Identify which cell holds the provided text, then report its (x, y) central coordinate. 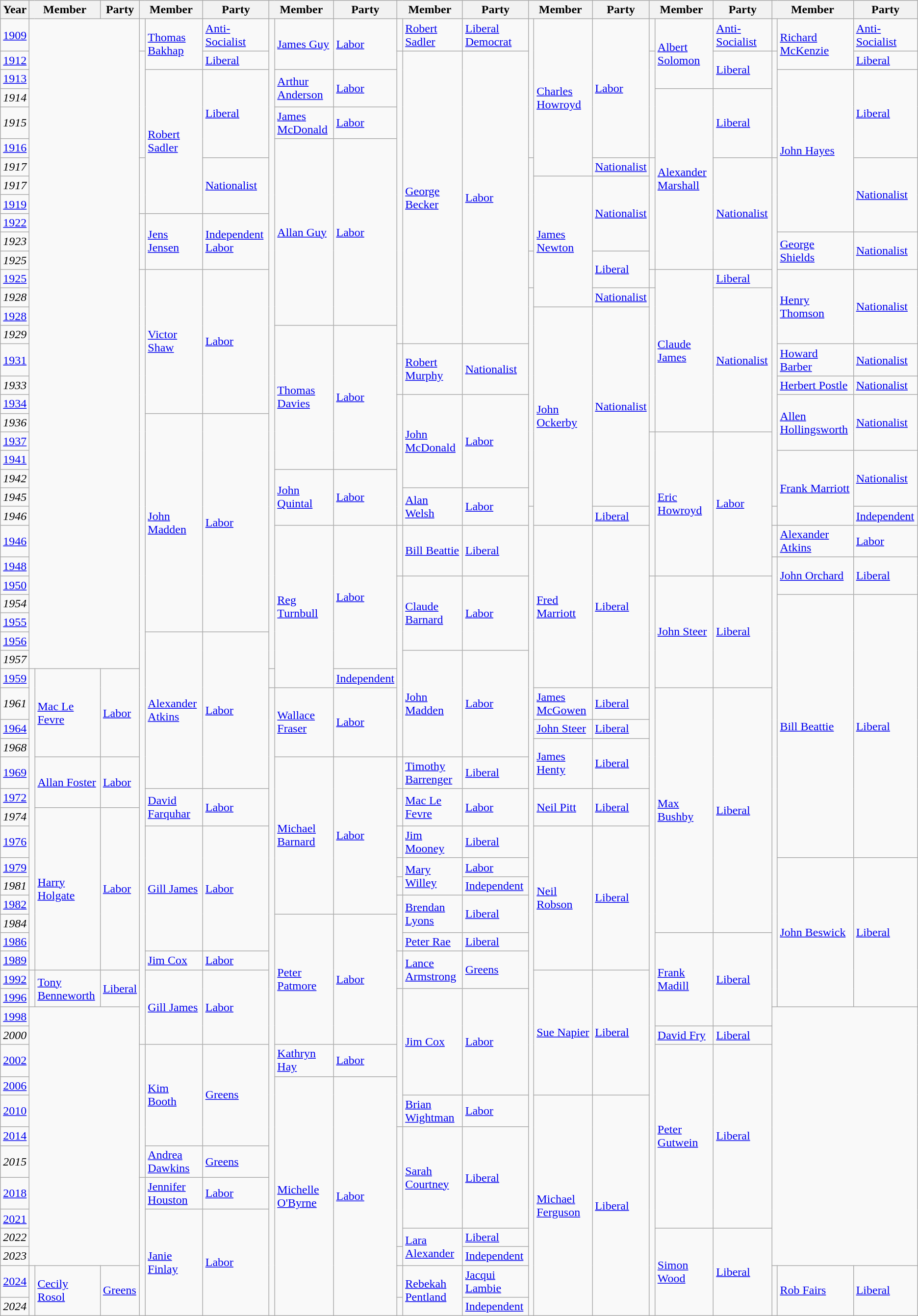
Charles Howroyd (563, 98)
1913 (15, 79)
Jens Jensen (174, 241)
Lance Armstrong (433, 970)
1955 (15, 622)
1942 (15, 478)
2002 (15, 1061)
1914 (15, 98)
1912 (15, 60)
Michael Barnard (304, 835)
1986 (15, 942)
Thomas Bakhap (174, 44)
1937 (15, 441)
James Henty (563, 764)
John Ockerby (563, 416)
Peter Rae (433, 942)
Sue Napier (563, 1032)
Alexander Marshall (684, 179)
Sarah Courtney (433, 1177)
1974 (15, 817)
1948 (15, 566)
1956 (15, 641)
1989 (15, 961)
1922 (15, 223)
Arthur Anderson (304, 88)
James McGowen (563, 704)
1919 (15, 204)
1968 (15, 747)
1984 (15, 923)
Alan Welsh (433, 506)
2000 (15, 1035)
2021 (15, 1218)
Richard McKenzie (815, 44)
2010 (15, 1111)
Janie Finlay (174, 1263)
1923 (15, 241)
Howard Barber (815, 360)
Kim Booth (174, 1095)
Jennifer Houston (174, 1193)
1941 (15, 460)
John McDonald (433, 441)
Thomas Davies (304, 397)
George Becker (433, 198)
James McDonald (304, 123)
John Hayes (815, 151)
John Orchard (815, 575)
Year (15, 10)
Fred Marriott (563, 606)
Albert Solomon (684, 54)
Liberal Democrat (495, 35)
1916 (15, 148)
2023 (15, 1256)
Rebekah Pentland (433, 1291)
David Farquhar (174, 807)
Jacqui Lambie (495, 1281)
Peter Gutwein (684, 1136)
Max Bushby (684, 810)
Allen Hollingsworth (815, 422)
Neil Robson (563, 898)
Brendan Lyons (433, 914)
1979 (15, 867)
2015 (15, 1162)
1915 (15, 123)
1950 (15, 585)
1981 (15, 886)
1934 (15, 404)
1959 (15, 678)
Independent Labor (236, 241)
2006 (15, 1086)
Claude James (684, 351)
Allan Foster (68, 782)
Neil Pitt (563, 807)
Herbert Postle (815, 385)
Victor Shaw (174, 341)
Frank Madill (684, 979)
1996 (15, 998)
1982 (15, 904)
Harry Holgate (68, 889)
George Shields (815, 250)
Claude Barnard (433, 613)
1929 (15, 335)
Peter Patmore (304, 979)
Robert Murphy (433, 370)
1972 (15, 798)
Kathryn Hay (304, 1061)
1933 (15, 385)
1969 (15, 772)
2018 (15, 1193)
2022 (15, 1237)
John Quintal (304, 497)
1957 (15, 660)
John Beswick (815, 932)
Rob Fairs (815, 1291)
1992 (15, 979)
1909 (15, 35)
1945 (15, 497)
Jim Mooney (433, 842)
Timothy Barrenger (433, 772)
1964 (15, 729)
Michael Ferguson (563, 1206)
1954 (15, 604)
Wallace Fraser (304, 722)
Eric Howroyd (684, 504)
1961 (15, 704)
Mary Willey (433, 876)
1976 (15, 842)
1998 (15, 1017)
Michelle O'Byrne (304, 1196)
Simon Wood (684, 1271)
Cecily Rosol (68, 1291)
Reg Turnbull (304, 606)
Lara Alexander (433, 1246)
David Fry (684, 1035)
James Guy (304, 44)
James Newton (563, 241)
Andrea Dawkins (174, 1162)
1931 (15, 360)
Brian Wightman (433, 1111)
Henry Thomson (815, 307)
1936 (15, 422)
Frank Marriott (815, 488)
2014 (15, 1136)
Allan Guy (304, 232)
Tony Benneworth (68, 989)
